Identify which cell holds the provided text, then report its [X, Y] central coordinate. 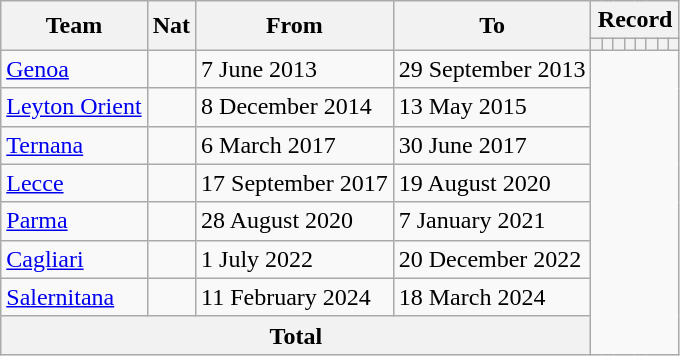
28 August 2020 [295, 221]
Team [74, 26]
17 September 2017 [295, 183]
From [295, 26]
Record [635, 20]
7 January 2021 [492, 221]
Cagliari [74, 259]
1 July 2022 [295, 259]
11 February 2024 [295, 297]
13 May 2015 [492, 107]
7 June 2013 [295, 69]
19 August 2020 [492, 183]
20 December 2022 [492, 259]
30 June 2017 [492, 145]
18 March 2024 [492, 297]
Parma [74, 221]
Lecce [74, 183]
Leyton Orient [74, 107]
To [492, 26]
Total [296, 335]
29 September 2013 [492, 69]
Genoa [74, 69]
Nat [171, 26]
Ternana [74, 145]
6 March 2017 [295, 145]
8 December 2014 [295, 107]
Salernitana [74, 297]
